For the text-containing cell, return its midpoint in (X, Y) coordinate format. 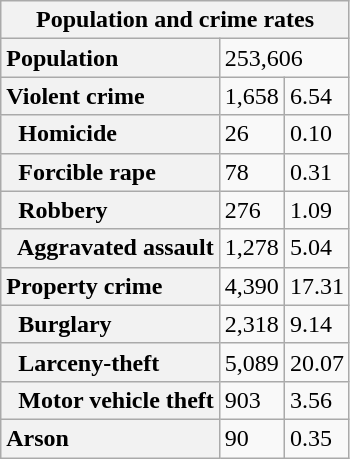
0.10 (316, 134)
1,278 (252, 248)
Arson (110, 438)
Violent crime (110, 96)
Property crime (110, 286)
1.09 (316, 210)
Homicide (110, 134)
2,318 (252, 324)
Forcible rape (110, 172)
17.31 (316, 286)
3.56 (316, 400)
4,390 (252, 286)
Population and crime rates (176, 20)
Robbery (110, 210)
90 (252, 438)
5.04 (316, 248)
5,089 (252, 362)
Population (110, 58)
6.54 (316, 96)
0.35 (316, 438)
276 (252, 210)
903 (252, 400)
9.14 (316, 324)
Burglary (110, 324)
26 (252, 134)
253,606 (284, 58)
78 (252, 172)
0.31 (316, 172)
1,658 (252, 96)
20.07 (316, 362)
Larceny-theft (110, 362)
Motor vehicle theft (110, 400)
Aggravated assault (110, 248)
